Output the (X, Y) coordinate of the center of the cell containing the given text.  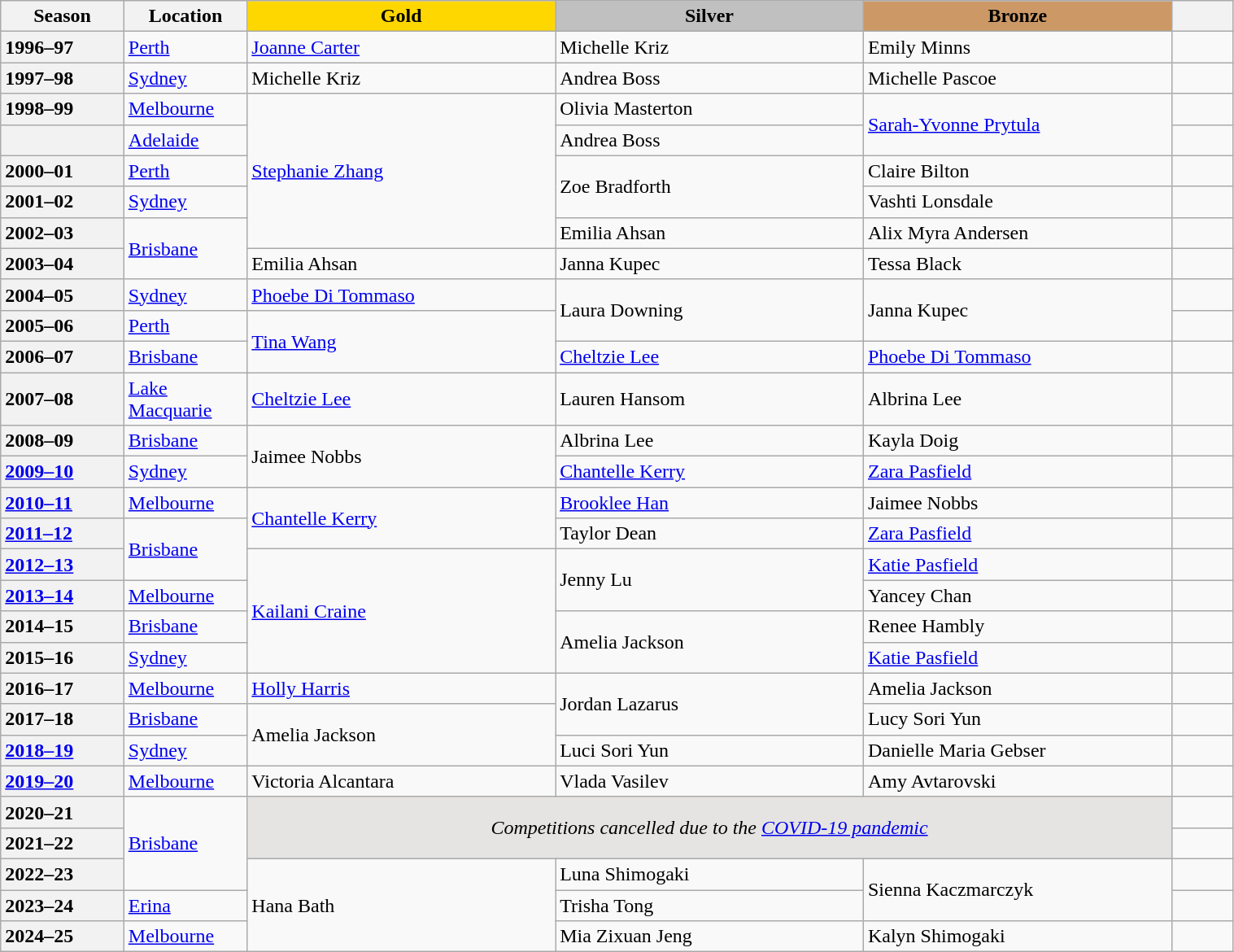
Luci Sori Yun (709, 750)
Vashti Lonsdale (1017, 202)
Lake Macquarie (185, 399)
2007–08 (63, 399)
Laura Downing (709, 310)
2011–12 (63, 534)
2002–03 (63, 233)
2019–20 (63, 781)
Jordan Lazarus (709, 704)
Bronze (1017, 16)
1998–99 (63, 109)
Erina (185, 906)
2012–13 (63, 565)
2014–15 (63, 627)
Location (185, 16)
1997–98 (63, 78)
Lauren Hansom (709, 399)
Joanne Carter (402, 47)
Danielle Maria Gebser (1017, 750)
Sarah-Yvonne Prytula (1017, 124)
Jenny Lu (709, 580)
2018–19 (63, 750)
Emily Minns (1017, 47)
Luna Shimogaki (709, 874)
2021–22 (63, 843)
2009–10 (63, 472)
Kalyn Shimogaki (1017, 937)
Zoe Bradforth (709, 186)
Silver (709, 16)
Gold (402, 16)
Kailani Craine (402, 611)
Victoria Alcantara (402, 781)
2024–25 (63, 937)
2008–09 (63, 441)
2006–07 (63, 356)
2015–16 (63, 657)
Michelle Pascoe (1017, 78)
Season (63, 16)
1996–97 (63, 47)
Alix Myra Andersen (1017, 233)
Vlada Vasilev (709, 781)
Tessa Black (1017, 264)
Tina Wang (402, 341)
2013–14 (63, 596)
Kayla Doig (1017, 441)
Trisha Tong (709, 906)
2022–23 (63, 874)
Holly Harris (402, 688)
Adelaide (185, 140)
Stephanie Zhang (402, 171)
Taylor Dean (709, 534)
Claire Bilton (1017, 171)
2003–04 (63, 264)
Amy Avtarovski (1017, 781)
Hana Bath (402, 905)
Yancey Chan (1017, 596)
2017–18 (63, 719)
2023–24 (63, 906)
2016–17 (63, 688)
Sienna Kaczmarczyk (1017, 889)
2020–21 (63, 812)
Lucy Sori Yun (1017, 719)
Brooklee Han (709, 503)
Competitions cancelled due to the COVID-19 pandemic (709, 828)
Olivia Masterton (709, 109)
2001–02 (63, 202)
Mia Zixuan Jeng (709, 937)
2004–05 (63, 295)
2005–06 (63, 325)
2000–01 (63, 171)
2010–11 (63, 503)
Renee Hambly (1017, 627)
